Provide the (x, y) coordinate of the cell's center where the given text is located.  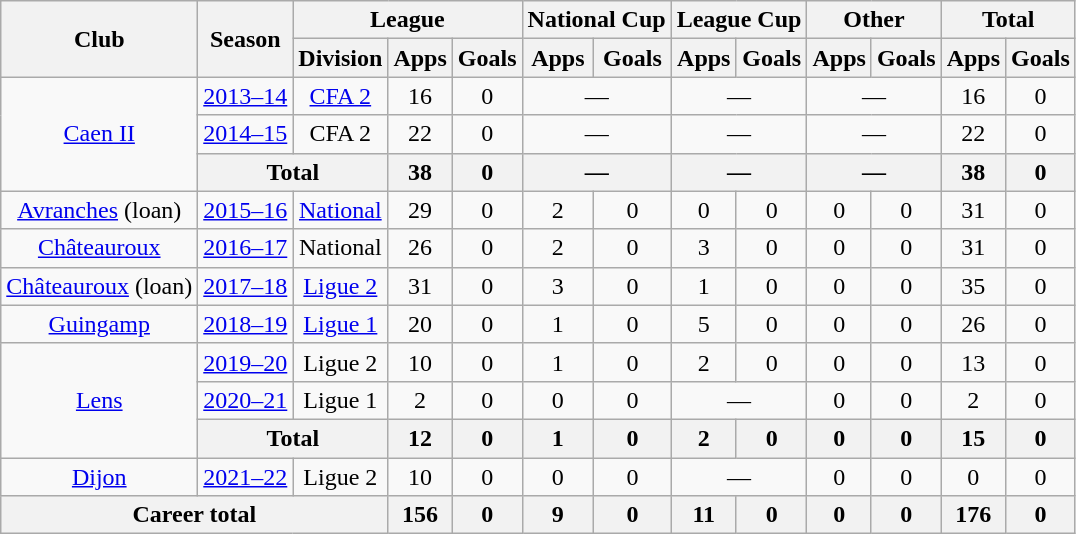
13 (973, 362)
2021–22 (246, 477)
Lens (100, 400)
2020–21 (246, 400)
Avranches (loan) (100, 210)
29 (420, 210)
35 (973, 286)
9 (558, 515)
12 (420, 438)
Other (874, 20)
156 (420, 515)
League Cup (739, 20)
Division (340, 58)
176 (973, 515)
2019–20 (246, 362)
National Cup (596, 20)
Dijon (100, 477)
5 (704, 324)
2015–16 (246, 210)
Châteauroux (loan) (100, 286)
20 (420, 324)
2016–17 (246, 248)
Season (246, 39)
Caen II (100, 134)
15 (973, 438)
Châteauroux (100, 248)
11 (704, 515)
Club (100, 39)
2014–15 (246, 134)
2017–18 (246, 286)
Career total (194, 515)
Guingamp (100, 324)
2018–19 (246, 324)
League (408, 20)
2013–14 (246, 96)
